Scan for the cell matching the given text and deliver its [x, y] coordinate at center. 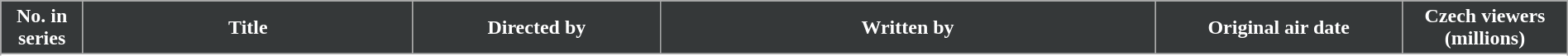
No. inseries [42, 28]
Title [248, 28]
Written by [907, 28]
Directed by [536, 28]
Czech viewers(millions) [1485, 28]
Original air date [1279, 28]
